Find where the given text appears and provide that cell's center as (x, y) coordinate. 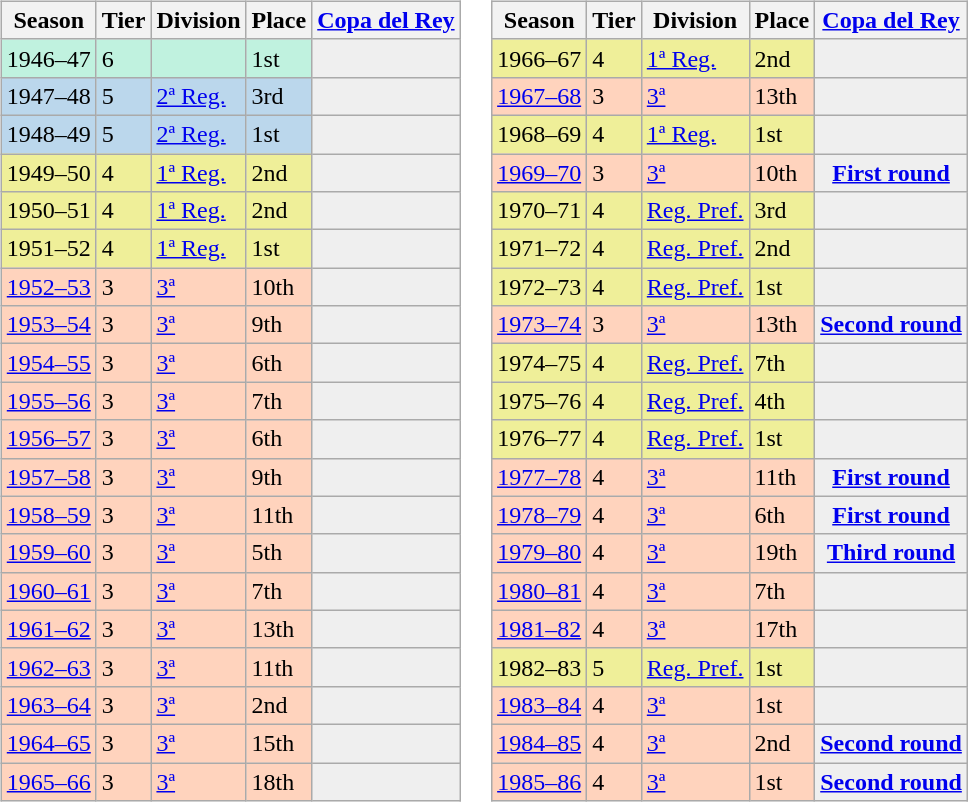
17th (782, 629)
1966–67 (540, 58)
Third round (892, 553)
18th (279, 781)
1946–47 (48, 58)
1956–57 (48, 439)
1967–68 (540, 96)
1958–59 (48, 515)
1964–65 (48, 743)
15th (279, 743)
1984–85 (540, 743)
1973–74 (540, 325)
1985–86 (540, 781)
1975–76 (540, 401)
1949–50 (48, 173)
1979–80 (540, 553)
4th (782, 401)
1963–64 (48, 705)
1955–56 (48, 401)
1965–66 (48, 781)
1962–63 (48, 667)
1974–75 (540, 363)
1971–72 (540, 249)
6 (124, 58)
19th (782, 553)
5th (279, 553)
1977–78 (540, 477)
1957–58 (48, 477)
1954–55 (48, 363)
1976–77 (540, 439)
1970–71 (540, 211)
1981–82 (540, 629)
1952–53 (48, 287)
1982–83 (540, 667)
1951–52 (48, 249)
1947–48 (48, 96)
1968–69 (540, 134)
1960–61 (48, 591)
1950–51 (48, 211)
1948–49 (48, 134)
1969–70 (540, 173)
1953–54 (48, 325)
1983–84 (540, 705)
1961–62 (48, 629)
1972–73 (540, 287)
1959–60 (48, 553)
1980–81 (540, 591)
1978–79 (540, 515)
